Detect which cell encompasses the target text, then output its (x, y) center coordinate. 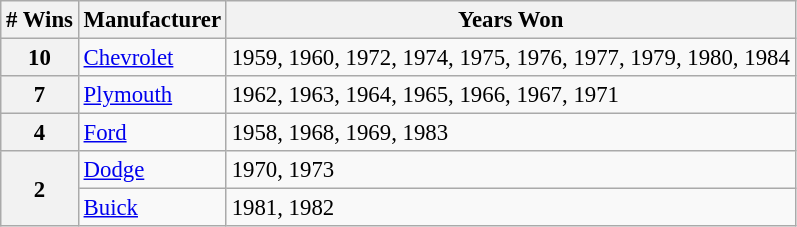
Buick (152, 208)
Dodge (152, 170)
10 (40, 58)
1970, 1973 (510, 170)
# Wins (40, 20)
1962, 1963, 1964, 1965, 1966, 1967, 1971 (510, 95)
1958, 1968, 1969, 1983 (510, 133)
4 (40, 133)
1981, 1982 (510, 208)
1959, 1960, 1972, 1974, 1975, 1976, 1977, 1979, 1980, 1984 (510, 58)
Chevrolet (152, 58)
Ford (152, 133)
2 (40, 188)
Years Won (510, 20)
Manufacturer (152, 20)
7 (40, 95)
Plymouth (152, 95)
